Search for the cell housing the specified text and yield its (x, y) center coordinate. 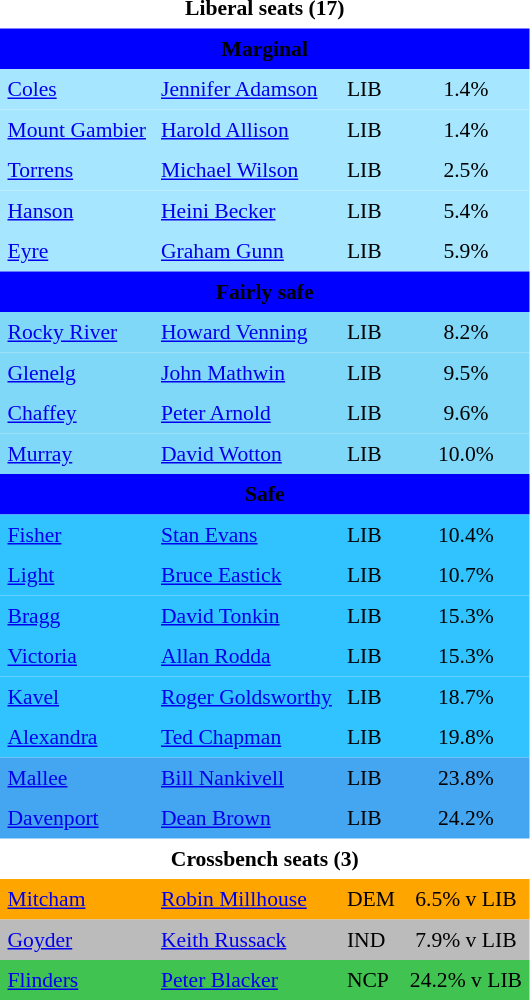
10.4% (466, 534)
Mallee (76, 777)
Robin Millhouse (246, 899)
5.4% (466, 210)
IND (370, 939)
Jennifer Adamson (246, 89)
Crossbench seats (3) (264, 858)
Coles (76, 89)
10.7% (466, 575)
Chaffey (76, 413)
Flinders (76, 980)
Hanson (76, 210)
Heini Becker (246, 210)
Glenelg (76, 372)
Mitcham (76, 899)
9.6% (466, 413)
Rocky River (76, 332)
10.0% (466, 453)
Alexandra (76, 737)
Ted Chapman (246, 737)
NCP (370, 980)
Marginal (264, 48)
Safe (264, 494)
Light (76, 575)
Roger Goldsworthy (246, 696)
6.5% v LIB (466, 899)
7.9% v LIB (466, 939)
Goyder (76, 939)
Harold Allison (246, 129)
David Tonkin (246, 615)
24.2% v LIB (466, 980)
Kavel (76, 696)
Torrens (76, 170)
David Wotton (246, 453)
19.8% (466, 737)
Howard Venning (246, 332)
Murray (76, 453)
Fisher (76, 534)
Keith Russack (246, 939)
Bill Nankivell (246, 777)
Eyre (76, 251)
Stan Evans (246, 534)
23.8% (466, 777)
2.5% (466, 170)
Victoria (76, 656)
Davenport (76, 818)
Mount Gambier (76, 129)
Peter Arnold (246, 413)
9.5% (466, 372)
24.2% (466, 818)
18.7% (466, 696)
Dean Brown (246, 818)
5.9% (466, 251)
John Mathwin (246, 372)
8.2% (466, 332)
Allan Rodda (246, 656)
Bruce Eastick (246, 575)
DEM (370, 899)
Peter Blacker (246, 980)
Fairly safe (264, 291)
Bragg (76, 615)
Michael Wilson (246, 170)
Graham Gunn (246, 251)
